Return the (x, y) coordinate for the center point of the cell that contains the specified text.  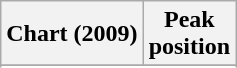
Peakposition (189, 34)
Chart (2009) (72, 34)
